Detect which cell encompasses the target text, then output its [x, y] center coordinate. 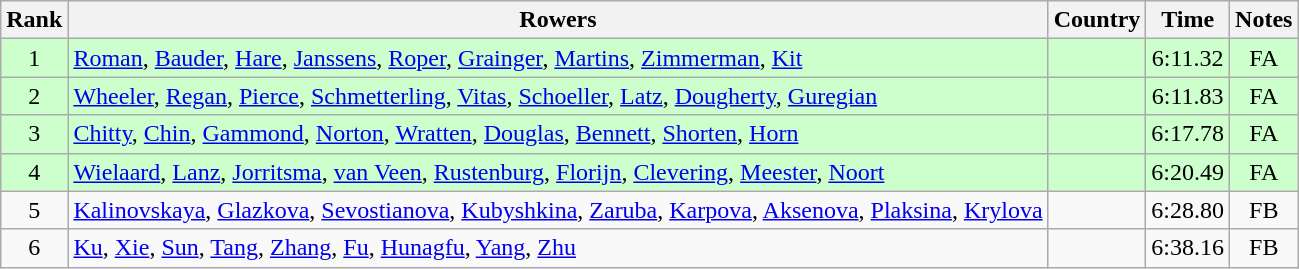
Country [1097, 20]
3 [34, 134]
6:11.32 [1188, 58]
4 [34, 172]
1 [34, 58]
6:28.80 [1188, 210]
Ku, Xie, Sun, Tang, Zhang, Fu, Hunagfu, Yang, Zhu [558, 248]
2 [34, 96]
Notes [1264, 20]
6:17.78 [1188, 134]
Rowers [558, 20]
6:38.16 [1188, 248]
Kalinovskaya, Glazkova, Sevostianova, Kubyshkina, Zaruba, Karpova, Aksenova, Plaksina, Krylova [558, 210]
Roman, Bauder, Hare, Janssens, Roper, Grainger, Martins, Zimmerman, Kit [558, 58]
Rank [34, 20]
Wheeler, Regan, Pierce, Schmetterling, Vitas, Schoeller, Latz, Dougherty, Guregian [558, 96]
6 [34, 248]
6:20.49 [1188, 172]
5 [34, 210]
Wielaard, Lanz, Jorritsma, van Veen, Rustenburg, Florijn, Clevering, Meester, Noort [558, 172]
Chitty, Chin, Gammond, Norton, Wratten, Douglas, Bennett, Shorten, Horn [558, 134]
6:11.83 [1188, 96]
Time [1188, 20]
